From the cell containing the given text, extract its center point as [x, y] coordinate. 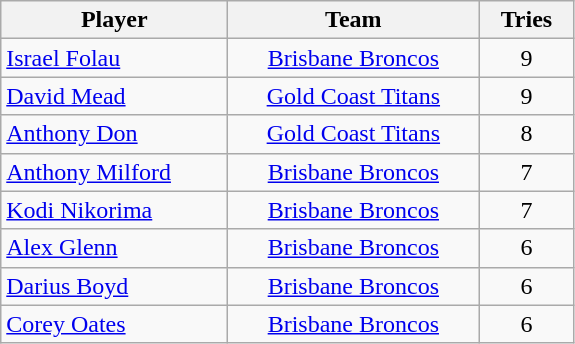
Player [114, 20]
David Mead [114, 96]
Team [354, 20]
8 [526, 134]
Kodi Nikorima [114, 210]
Alex Glenn [114, 248]
Anthony Milford [114, 172]
Anthony Don [114, 134]
Corey Oates [114, 324]
Darius Boyd [114, 286]
Tries [526, 20]
Israel Folau [114, 58]
